Provide the [X, Y] coordinate of the cell's center where the given text is located.  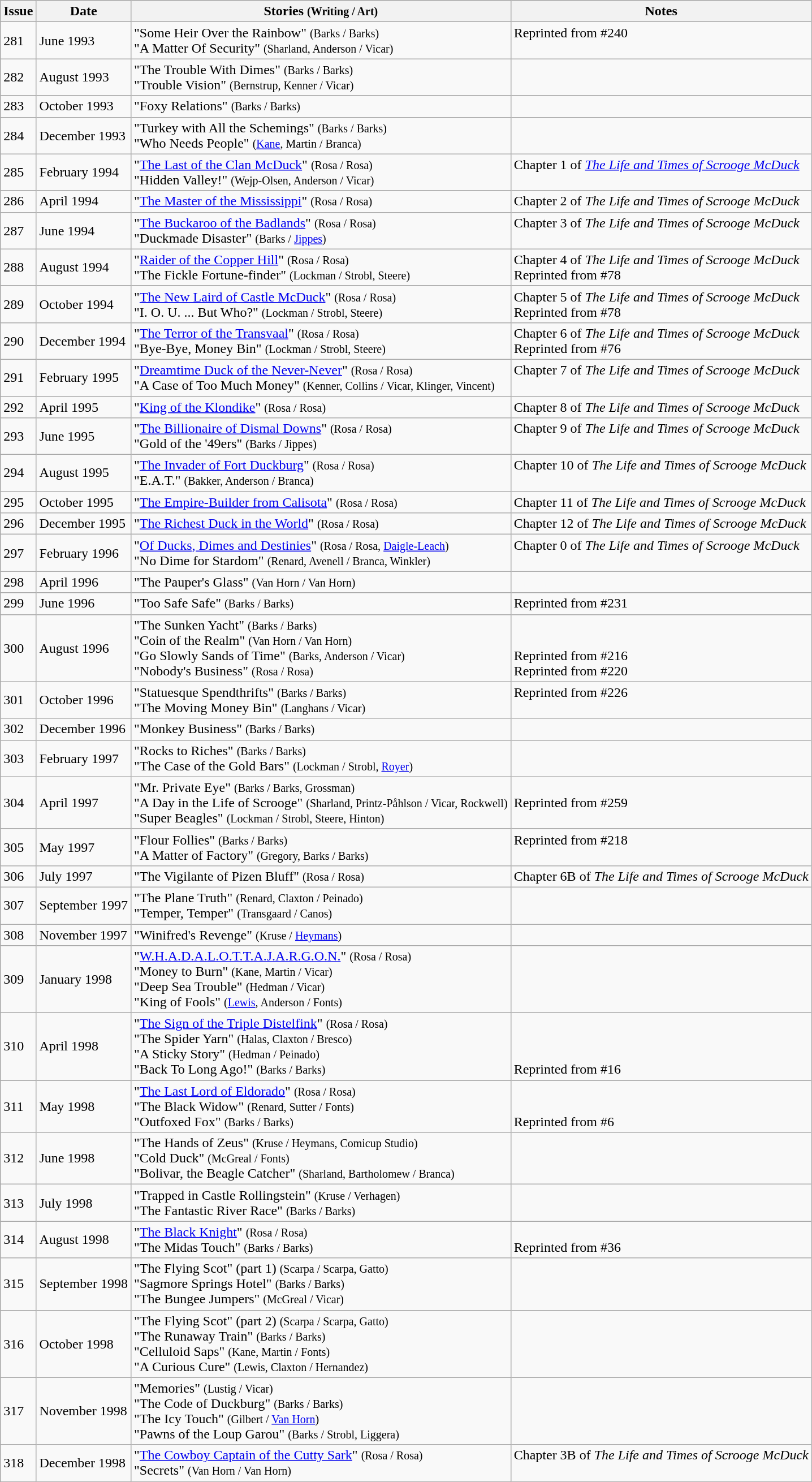
"Statuesque Spendthrifts" (Barks / Barks) "The Moving Money Bin" (Langhans / Vicar) [321, 700]
"The Pauper's Glass" (Van Horn / Van Horn) [321, 582]
"The Last Lord of Eldorado" (Rosa / Rosa) "The Black Widow" (Renard, Sutter / Fonts) "Outfoxed Fox" (Barks / Barks) [321, 1106]
"The Billionaire of Dismal Downs" (Rosa / Rosa) "Gold of the '49ers" (Barks / Jippes) [321, 437]
298 [18, 582]
312 [18, 1158]
317 [18, 1411]
October 1998 [84, 1344]
308 [18, 935]
"Dreamtime Duck of the Never-Never" (Rosa / Rosa) "A Case of Too Much Money" (Kenner, Collins / Vicar, Klinger, Vincent) [321, 378]
"The Hands of Zeus" (Kruse / Heymans, Comicup Studio) "Cold Duck" (McGreal / Fonts) "Bolivar, the Beagle Catcher" (Sharland, Bartholomew / Branca) [321, 1158]
294 [18, 473]
311 [18, 1106]
October 1994 [84, 304]
"The Richest Duck in the World" (Rosa / Rosa) [321, 524]
July 1998 [84, 1203]
287 [18, 231]
Chapter 0 of The Life and Times of Scrooge McDuck [661, 553]
Reprinted from #240 [661, 41]
Notes [661, 11]
Chapter 6 of The Life and Times of Scrooge McDuck Reprinted from #76 [661, 341]
282 [18, 77]
February 1994 [84, 172]
"The Last of the Clan McDuck" (Rosa / Rosa) "Hidden Valley!" (Wejp-Olsen, Anderson / Vicar) [321, 172]
302 [18, 729]
"The Vigilante of Pizen Bluff" (Rosa / Rosa) [321, 876]
"The Cowboy Captain of the Cutty Sark" (Rosa / Rosa) "Secrets" (Van Horn / Van Horn) [321, 1463]
316 [18, 1344]
288 [18, 267]
June 1994 [84, 231]
304 [18, 803]
Chapter 3 of The Life and Times of Scrooge McDuck [661, 231]
303 [18, 758]
Chapter 3B of The Life and Times of Scrooge McDuck [661, 1463]
Date [84, 11]
297 [18, 553]
285 [18, 172]
September 1997 [84, 905]
"The Terror of the Transvaal" (Rosa / Rosa) "Bye-Bye, Money Bin" (Lockman / Strobl, Steere) [321, 341]
August 1993 [84, 77]
"The Invader of Fort Duckburg" (Rosa / Rosa) "E.A.T." (Bakker, Anderson / Branca) [321, 473]
April 1996 [84, 582]
April 1995 [84, 407]
295 [18, 502]
307 [18, 905]
June 1996 [84, 604]
Chapter 11 of The Life and Times of Scrooge McDuck [661, 502]
Reprinted from #16 [661, 1046]
"The Buckaroo of the Badlands" (Rosa / Rosa) "Duckmade Disaster" (Barks / Jippes) [321, 231]
Chapter 2 of The Life and Times of Scrooge McDuck [661, 201]
Reprinted from #259 [661, 803]
February 1996 [84, 553]
October 1993 [84, 106]
Reprinted from #231 [661, 604]
December 1994 [84, 341]
Chapter 8 of The Life and Times of Scrooge McDuck [661, 407]
299 [18, 604]
Reprinted from #226 [661, 700]
August 1994 [84, 267]
December 1998 [84, 1463]
"Flour Follies" (Barks / Barks) "A Matter of Factory" (Gregory, Barks / Barks) [321, 847]
314 [18, 1240]
296 [18, 524]
November 1997 [84, 935]
"The Flying Scot" (part 1) (Scarpa / Scarpa, Gatto) "Sagmore Springs Hotel" (Barks / Barks) "The Bungee Jumpers" (McGreal / Vicar) [321, 1284]
May 1997 [84, 847]
306 [18, 876]
December 1993 [84, 136]
"The New Laird of Castle McDuck" (Rosa / Rosa) "I. O. U. ... But Who?" (Lockman / Strobl, Steere) [321, 304]
Reprinted from #6 [661, 1106]
"Winifred's Revenge" (Kruse / Heymans) [321, 935]
October 1996 [84, 700]
"Rocks to Riches" (Barks / Barks) "The Case of the Gold Bars" (Lockman / Strobl, Royer) [321, 758]
305 [18, 847]
283 [18, 106]
June 1995 [84, 437]
November 1998 [84, 1411]
"Trapped in Castle Rollingstein" (Kruse / Verhagen) "The Fantastic River Race" (Barks / Barks) [321, 1203]
286 [18, 201]
Reprinted from #216 Reprinted from #220 [661, 648]
April 1998 [84, 1046]
293 [18, 437]
"Turkey with All the Schemings" (Barks / Barks) "Who Needs People" (Kane, Martin / Branca) [321, 136]
Reprinted from #218 [661, 847]
July 1997 [84, 876]
"The Black Knight" (Rosa / Rosa) "The Midas Touch" (Barks / Barks) [321, 1240]
Stories (Writing / Art) [321, 11]
300 [18, 648]
Chapter 12 of The Life and Times of Scrooge McDuck [661, 524]
"King of the Klondike" (Rosa / Rosa) [321, 407]
February 1995 [84, 378]
318 [18, 1463]
"Foxy Relations" (Barks / Barks) [321, 106]
315 [18, 1284]
"Monkey Business" (Barks / Barks) [321, 729]
"The Trouble With Dimes" (Barks / Barks) "Trouble Vision" (Bernstrup, Kenner / Vicar) [321, 77]
289 [18, 304]
August 1996 [84, 648]
309 [18, 980]
January 1998 [84, 980]
Reprinted from #36 [661, 1240]
"Too Safe Safe" (Barks / Barks) [321, 604]
Chapter 1 of The Life and Times of Scrooge McDuck [661, 172]
Chapter 5 of The Life and Times of Scrooge McDuck Reprinted from #78 [661, 304]
291 [18, 378]
December 1996 [84, 729]
June 1993 [84, 41]
"Raider of the Copper Hill" (Rosa / Rosa) "The Fickle Fortune-finder" (Lockman / Strobl, Steere) [321, 267]
281 [18, 41]
May 1998 [84, 1106]
292 [18, 407]
April 1994 [84, 201]
Issue [18, 11]
Chapter 4 of The Life and Times of Scrooge McDuck Reprinted from #78 [661, 267]
June 1998 [84, 1158]
Chapter 6B of The Life and Times of Scrooge McDuck [661, 876]
December 1995 [84, 524]
284 [18, 136]
"The Empire-Builder from Calisota" (Rosa / Rosa) [321, 502]
301 [18, 700]
310 [18, 1046]
"The Plane Truth" (Renard, Claxton / Peinado) "Temper, Temper" (Transgaard / Canos) [321, 905]
August 1998 [84, 1240]
Chapter 10 of The Life and Times of Scrooge McDuck [661, 473]
290 [18, 341]
313 [18, 1203]
April 1997 [84, 803]
"Some Heir Over the Rainbow" (Barks / Barks) "A Matter Of Security" (Sharland, Anderson / Vicar) [321, 41]
September 1998 [84, 1284]
Chapter 9 of The Life and Times of Scrooge McDuck [661, 437]
February 1997 [84, 758]
October 1995 [84, 502]
"The Master of the Mississippi" (Rosa / Rosa) [321, 201]
"Of Ducks, Dimes and Destinies" (Rosa / Rosa, Daigle-Leach) "No Dime for Stardom" (Renard, Avenell / Branca, Winkler) [321, 553]
August 1995 [84, 473]
Chapter 7 of The Life and Times of Scrooge McDuck [661, 378]
